Search for the cell housing the specified text and yield its (x, y) center coordinate. 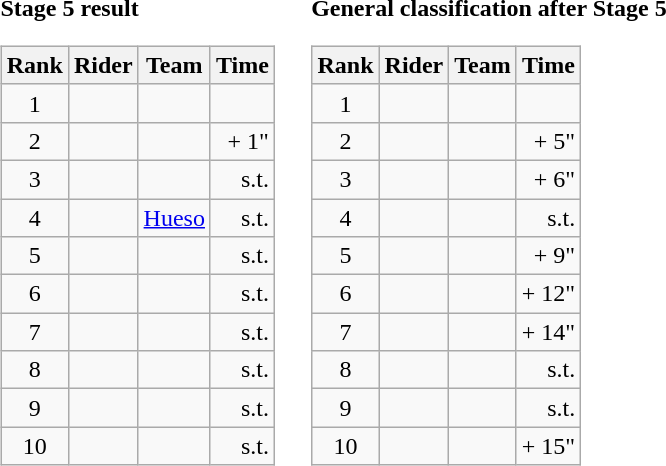
+ 14" (548, 332)
Hueso (174, 217)
+ 1" (242, 141)
+ 6" (548, 179)
+ 12" (548, 294)
+ 15" (548, 446)
+ 9" (548, 256)
+ 5" (548, 141)
